Locate the cell with the specified text and output its (X, Y) center coordinate. 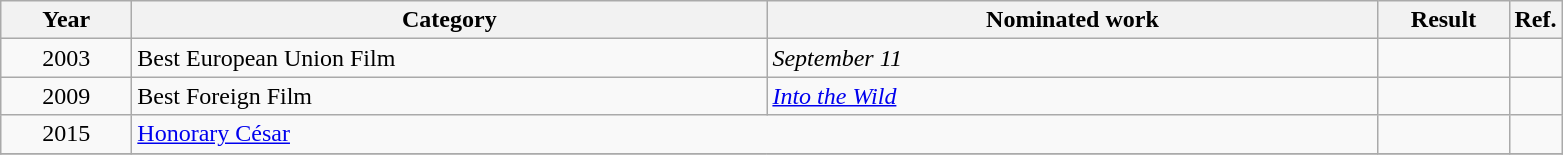
Best Foreign Film (450, 96)
Year (66, 20)
Result (1444, 20)
Category (450, 20)
Honorary César (755, 134)
2009 (66, 96)
2003 (66, 58)
Best European Union Film (450, 58)
September 11 (1072, 58)
2015 (66, 134)
Ref. (1536, 20)
Nominated work (1072, 20)
Into the Wild (1072, 96)
